Locate the cell with the specified text and output its [X, Y] center coordinate. 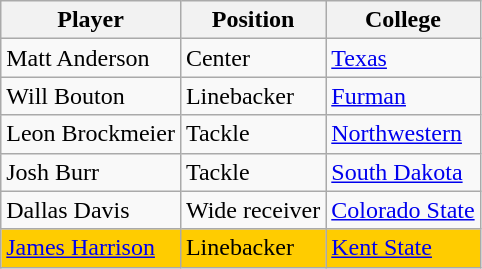
Texas [403, 58]
Will Bouton [91, 96]
Player [91, 20]
James Harrison [91, 248]
Wide receiver [252, 210]
Furman [403, 96]
Northwestern [403, 134]
Colorado State [403, 210]
Leon Brockmeier [91, 134]
South Dakota [403, 172]
Dallas Davis [91, 210]
Center [252, 58]
Matt Anderson [91, 58]
Josh Burr [91, 172]
Position [252, 20]
College [403, 20]
Kent State [403, 248]
